Return [x, y] of the center of cell containing provided text 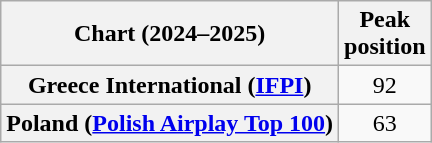
Greece International (IFPI) [170, 85]
Poland (Polish Airplay Top 100) [170, 123]
63 [385, 123]
92 [385, 85]
Chart (2024–2025) [170, 34]
Peak position [385, 34]
